For the text-containing cell, return its midpoint in [X, Y] coordinate format. 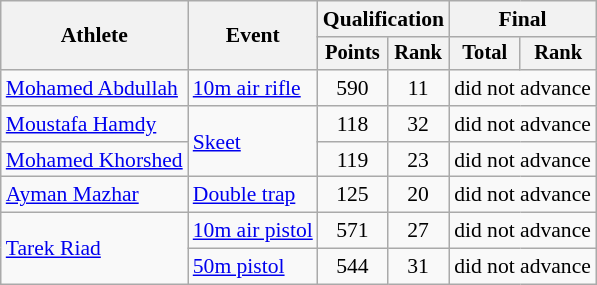
Final [522, 19]
20 [418, 195]
590 [352, 88]
Athlete [94, 36]
Qualification [384, 19]
Double trap [253, 195]
10m air rifle [253, 88]
Moustafa Hamdy [94, 124]
50m pistol [253, 267]
32 [418, 124]
Total [484, 54]
571 [352, 231]
Mohamed Khorshed [94, 160]
Skeet [253, 142]
Ayman Mazhar [94, 195]
Event [253, 36]
118 [352, 124]
31 [418, 267]
Mohamed Abdullah [94, 88]
10m air pistol [253, 231]
27 [418, 231]
11 [418, 88]
544 [352, 267]
125 [352, 195]
23 [418, 160]
Points [352, 54]
Tarek Riad [94, 248]
119 [352, 160]
